Return (x, y) of the center of cell containing provided text 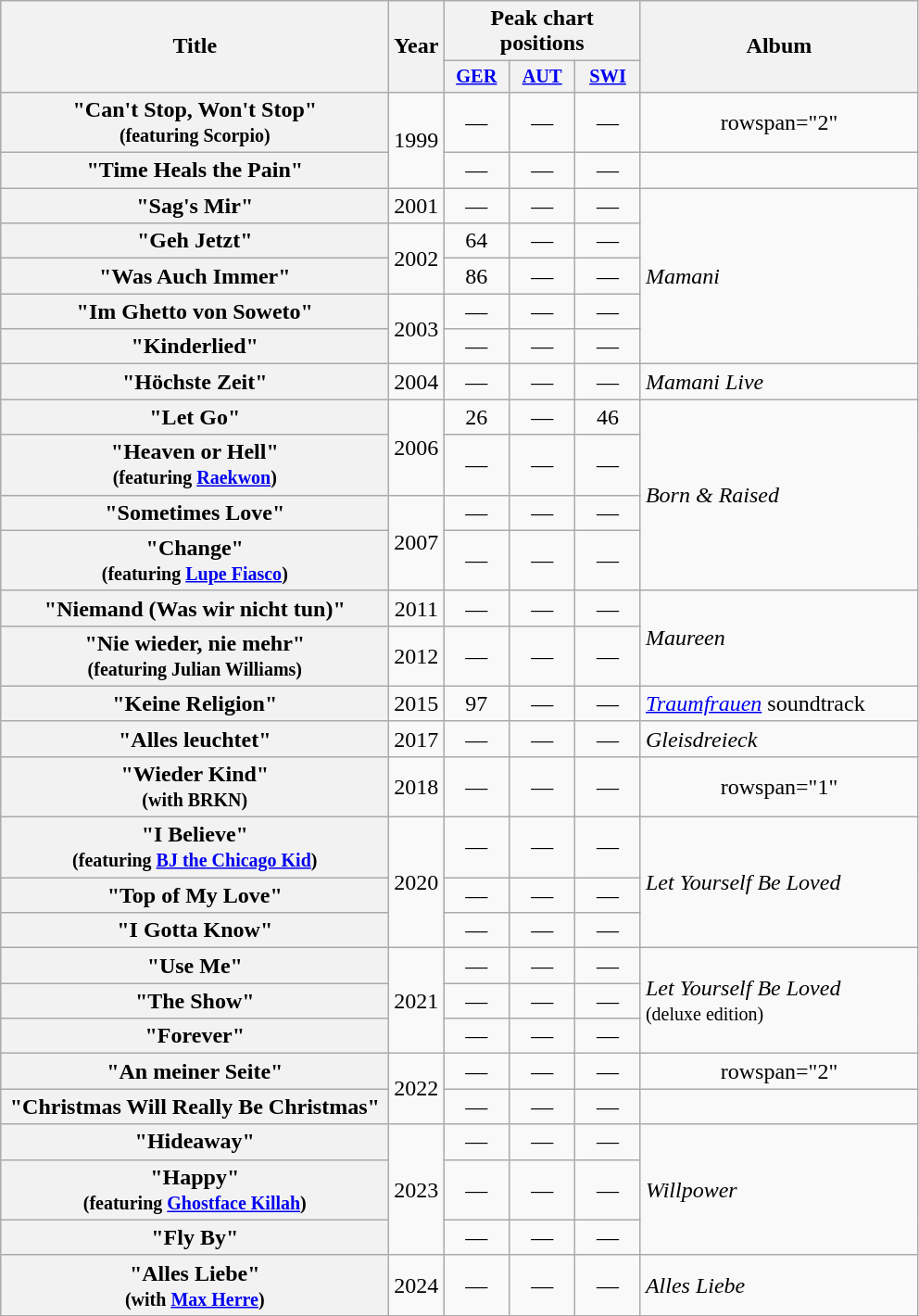
1999 (417, 139)
"Alles leuchtet" (195, 739)
Maureen (778, 638)
"Heaven or Hell" (featuring Raekwon) (195, 465)
2007 (417, 543)
Let Yourself Be Loved (deluxe edition) (778, 1001)
Album (778, 46)
64 (476, 241)
GER (476, 77)
"Use Me" (195, 966)
2001 (417, 206)
2004 (417, 382)
2006 (417, 447)
2012 (417, 656)
Let Yourself Be Loved (778, 882)
"Keine Religion" (195, 703)
Mamani Live (778, 382)
86 (476, 276)
rowspan="1" (778, 786)
SWI (608, 77)
AUT (543, 77)
Peak chart positions (543, 32)
Title (195, 46)
2003 (417, 329)
2017 (417, 739)
"Was Auch Immer" (195, 276)
"Kinderlied" (195, 347)
"Im Ghetto von Soweto" (195, 311)
2023 (417, 1190)
"Time Heals the Pain" (195, 171)
26 (476, 417)
Born & Raised (778, 495)
2011 (417, 608)
Traumfrauen soundtrack (778, 703)
"Alles Liebe" (with Max Herre) (195, 1284)
2002 (417, 259)
"Nie wieder, nie mehr" (featuring Julian Williams) (195, 656)
"Sometimes Love" (195, 512)
2022 (417, 1089)
2015 (417, 703)
"Christmas Will Really Be Christmas" (195, 1107)
2020 (417, 882)
"Höchste Zeit" (195, 382)
"Geh Jetzt" (195, 241)
"Top of My Love" (195, 895)
2024 (417, 1284)
Alles Liebe (778, 1284)
"Hideaway" (195, 1142)
"Happy" (featuring Ghostface Killah) (195, 1190)
"I Gotta Know" (195, 930)
Year (417, 46)
"Sag's Mir" (195, 206)
"Forever" (195, 1036)
46 (608, 417)
"Can't Stop, Won't Stop" (featuring Scorpio) (195, 122)
"Wieder Kind" (with BRKN) (195, 786)
2021 (417, 1001)
"An meiner Seite" (195, 1071)
"Niemand (Was wir nicht tun)" (195, 608)
"The Show" (195, 1001)
"Let Go" (195, 417)
2018 (417, 786)
"I Believe" (featuring BJ the Chicago Kid) (195, 847)
Mamani (778, 276)
Willpower (778, 1190)
Gleisdreieck (778, 739)
97 (476, 703)
"Change" (featuring Lupe Fiasco) (195, 560)
"Fly By" (195, 1237)
